Search for the cell housing the specified text and yield its (X, Y) center coordinate. 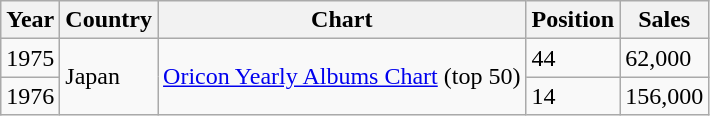
Year (30, 20)
1975 (30, 58)
Position (573, 20)
44 (573, 58)
Oricon Yearly Albums Chart (top 50) (342, 77)
Japan (109, 77)
156,000 (664, 96)
1976 (30, 96)
14 (573, 96)
Chart (342, 20)
Sales (664, 20)
Country (109, 20)
62,000 (664, 58)
